Locate the cell with the specified text and output its (x, y) center coordinate. 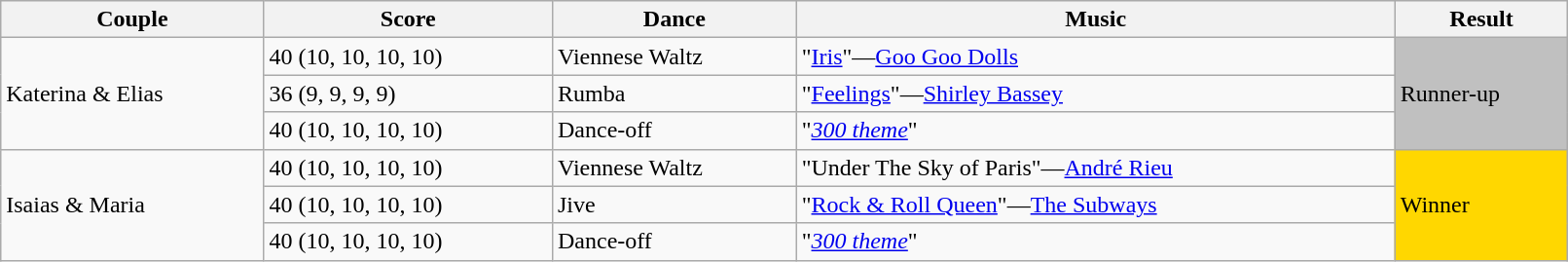
Runner-up (1481, 94)
Katerina & Elias (132, 94)
Score (408, 19)
Jive (674, 205)
"Rock & Roll Queen"—The Subways (1096, 205)
36 (9, 9, 9, 9) (408, 94)
Winner (1481, 205)
Couple (132, 19)
"Feelings"—Shirley Bassey (1096, 94)
"Under The Sky of Paris"—André Rieu (1096, 168)
Isaias & Maria (132, 205)
Dance (674, 19)
"Iris"—Goo Goo Dolls (1096, 56)
Rumba (674, 94)
Result (1481, 19)
Music (1096, 19)
